Return [x, y] of the center of cell containing provided text 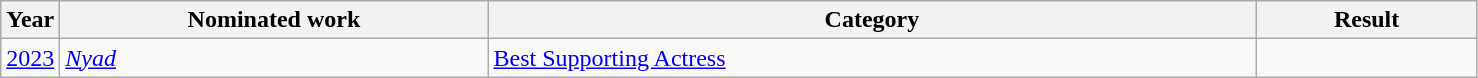
Result [1366, 20]
Nyad [274, 58]
Category [872, 20]
Best Supporting Actress [872, 58]
Year [30, 20]
Nominated work [274, 20]
2023 [30, 58]
